Return the [X, Y] coordinate for the center point of the cell that contains the specified text.  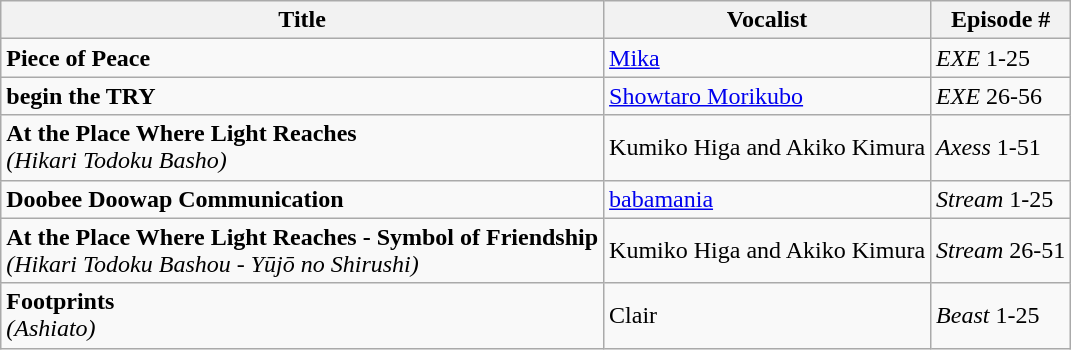
Title [302, 20]
Stream 26-51 [1001, 250]
EXE 26-56 [1001, 96]
Axess 1-51 [1001, 148]
Episode # [1001, 20]
begin the TRY [302, 96]
Showtaro Morikubo [768, 96]
Vocalist [768, 20]
EXE 1-25 [1001, 58]
Piece of Peace [302, 58]
At the Place Where Light Reaches(Hikari Todoku Basho) [302, 148]
Doobee Doowap Communication [302, 199]
Stream 1-25 [1001, 199]
At the Place Where Light Reaches - Symbol of Friendship(Hikari Todoku Bashou - Yūjō no Shirushi) [302, 250]
Footprints(Ashiato) [302, 316]
Clair [768, 316]
Mika [768, 58]
babamania [768, 199]
Beast 1-25 [1001, 316]
